For the text-containing cell, return its midpoint in (x, y) coordinate format. 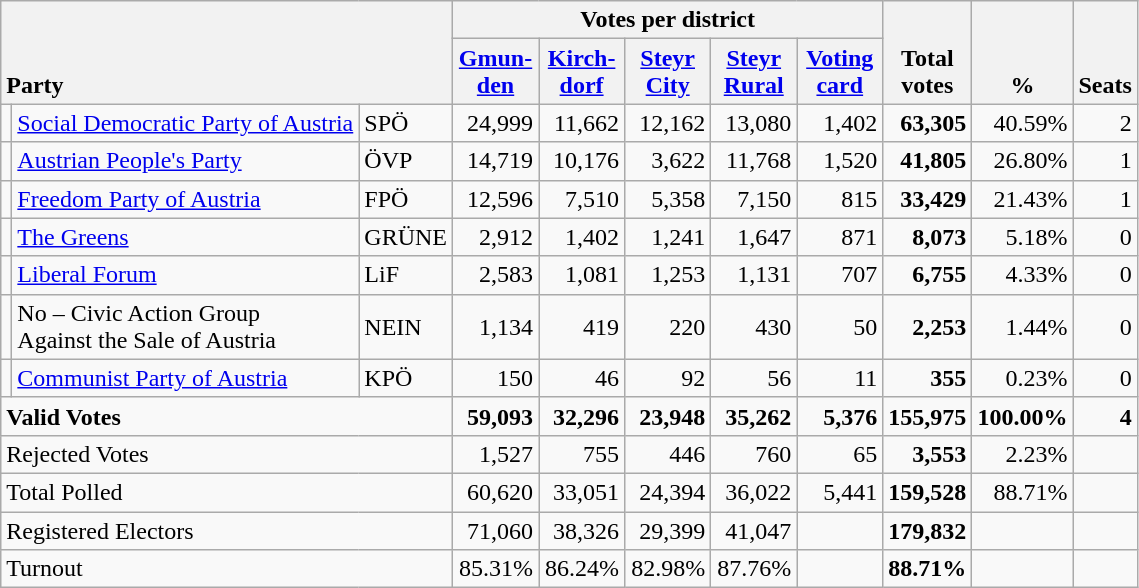
63,305 (928, 123)
5,358 (668, 199)
Gmun-den (496, 72)
56 (754, 378)
2,583 (496, 275)
7,150 (754, 199)
2,253 (928, 326)
KPÖ (406, 378)
No – Civic Action GroupAgainst the Sale of Austria (186, 326)
The Greens (186, 237)
1,241 (668, 237)
Total Polled (227, 492)
446 (668, 454)
13,080 (754, 123)
71,060 (496, 531)
Seats (1105, 52)
33,429 (928, 199)
1,134 (496, 326)
41,047 (754, 531)
Communist Party of Austria (186, 378)
1,131 (754, 275)
38,326 (582, 531)
2,912 (496, 237)
0.23% (1022, 378)
5,376 (840, 416)
50 (840, 326)
5,441 (840, 492)
65 (840, 454)
33,051 (582, 492)
SteyrCity (668, 72)
11,768 (754, 161)
86.24% (582, 569)
GRÜNE (406, 237)
LiF (406, 275)
355 (928, 378)
41,805 (928, 161)
12,596 (496, 199)
100.00% (1022, 416)
82.98% (668, 569)
4.33% (1022, 275)
2 (1105, 123)
6,755 (928, 275)
59,093 (496, 416)
1,520 (840, 161)
92 (668, 378)
24,394 (668, 492)
Turnout (227, 569)
23,948 (668, 416)
29,399 (668, 531)
Kirch-dorf (582, 72)
Social Democratic Party of Austria (186, 123)
ÖVP (406, 161)
419 (582, 326)
60,620 (496, 492)
Party (227, 52)
155,975 (928, 416)
21.43% (1022, 199)
8,073 (928, 237)
11 (840, 378)
1,081 (582, 275)
Registered Electors (227, 531)
1,253 (668, 275)
Freedom Party of Austria (186, 199)
87.76% (754, 569)
Valid Votes (227, 416)
10,176 (582, 161)
430 (754, 326)
2.23% (1022, 454)
755 (582, 454)
SPÖ (406, 123)
Votes per district (668, 20)
815 (840, 199)
220 (668, 326)
14,719 (496, 161)
5.18% (1022, 237)
3,553 (928, 454)
3,622 (668, 161)
12,162 (668, 123)
35,262 (754, 416)
Austrian People's Party (186, 161)
1.44% (1022, 326)
7,510 (582, 199)
26.80% (1022, 161)
Votingcard (840, 72)
FPÖ (406, 199)
179,832 (928, 531)
871 (840, 237)
11,662 (582, 123)
Liberal Forum (186, 275)
% (1022, 52)
46 (582, 378)
NEIN (406, 326)
Totalvotes (928, 52)
Rejected Votes (227, 454)
24,999 (496, 123)
32,296 (582, 416)
36,022 (754, 492)
707 (840, 275)
40.59% (1022, 123)
1,647 (754, 237)
SteyrRural (754, 72)
1,527 (496, 454)
4 (1105, 416)
760 (754, 454)
85.31% (496, 569)
150 (496, 378)
159,528 (928, 492)
